Identify which cell holds the provided text, then report its [X, Y] central coordinate. 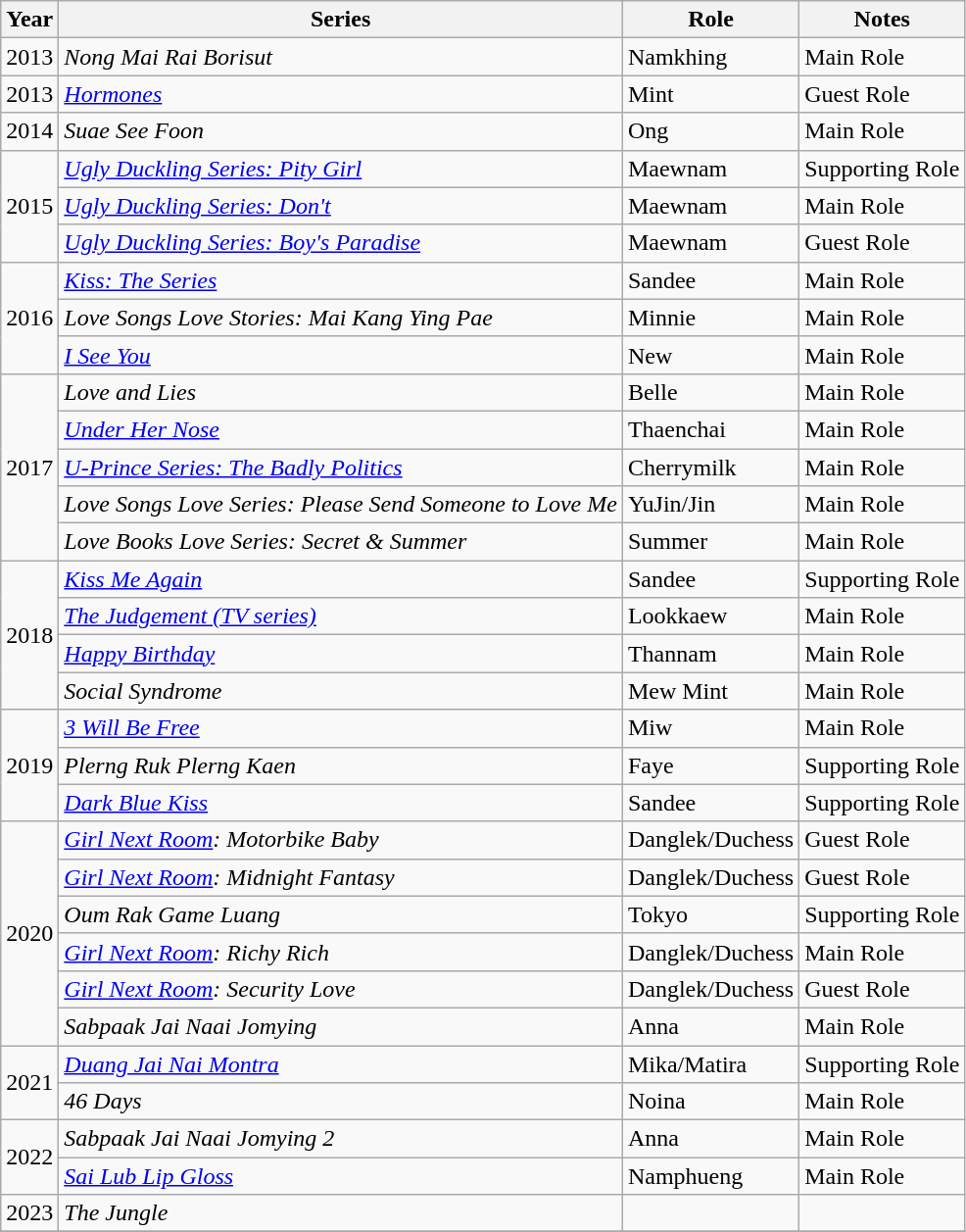
Series [341, 20]
2022 [29, 1158]
2018 [29, 635]
Sai Lub Lip Gloss [341, 1176]
Ugly Duckling Series: Pity Girl [341, 169]
Namphueng [710, 1176]
Sabpaak Jai Naai Jomying 2 [341, 1139]
Sabpaak Jai Naai Jomying [341, 1026]
Suae See Foon [341, 131]
2016 [29, 318]
2020 [29, 933]
New [710, 355]
2019 [29, 765]
Love Songs Love Series: Please Send Someone to Love Me [341, 505]
Plerng Ruk Plerng Kaen [341, 765]
The Jungle [341, 1213]
Social Syndrome [341, 691]
2015 [29, 206]
Year [29, 20]
Mew Mint [710, 691]
Girl Next Room: Midnight Fantasy [341, 877]
The Judgement (TV series) [341, 616]
2014 [29, 131]
I See You [341, 355]
2021 [29, 1082]
Oum Rak Game Luang [341, 914]
Girl Next Room: Motorbike Baby [341, 840]
YuJin/Jin [710, 505]
Lookkaew [710, 616]
Role [710, 20]
2017 [29, 467]
Duang Jai Nai Montra [341, 1063]
Minnie [710, 318]
U-Prince Series: The Badly Politics [341, 468]
Kiss: The Series [341, 280]
2023 [29, 1213]
Dark Blue Kiss [341, 803]
Thannam [710, 654]
Love Songs Love Stories: Mai Kang Ying Pae [341, 318]
Happy Birthday [341, 654]
46 Days [341, 1102]
Love Books Love Series: Secret & Summer [341, 542]
Ugly Duckling Series: Boy's Paradise [341, 243]
Cherrymilk [710, 468]
Ugly Duckling Series: Don't [341, 206]
Miw [710, 728]
Hormones [341, 94]
Namkhing [710, 57]
Love and Lies [341, 392]
Ong [710, 131]
Tokyo [710, 914]
Girl Next Room: Richy Rich [341, 952]
Mint [710, 94]
Summer [710, 542]
Nong Mai Rai Borisut [341, 57]
Noina [710, 1102]
Kiss Me Again [341, 579]
Thaenchai [710, 429]
Faye [710, 765]
Under Her Nose [341, 429]
Mika/Matira [710, 1063]
Notes [882, 20]
3 Will Be Free [341, 728]
Belle [710, 392]
Girl Next Room: Security Love [341, 989]
